Detect which cell encompasses the target text, then output its (X, Y) center coordinate. 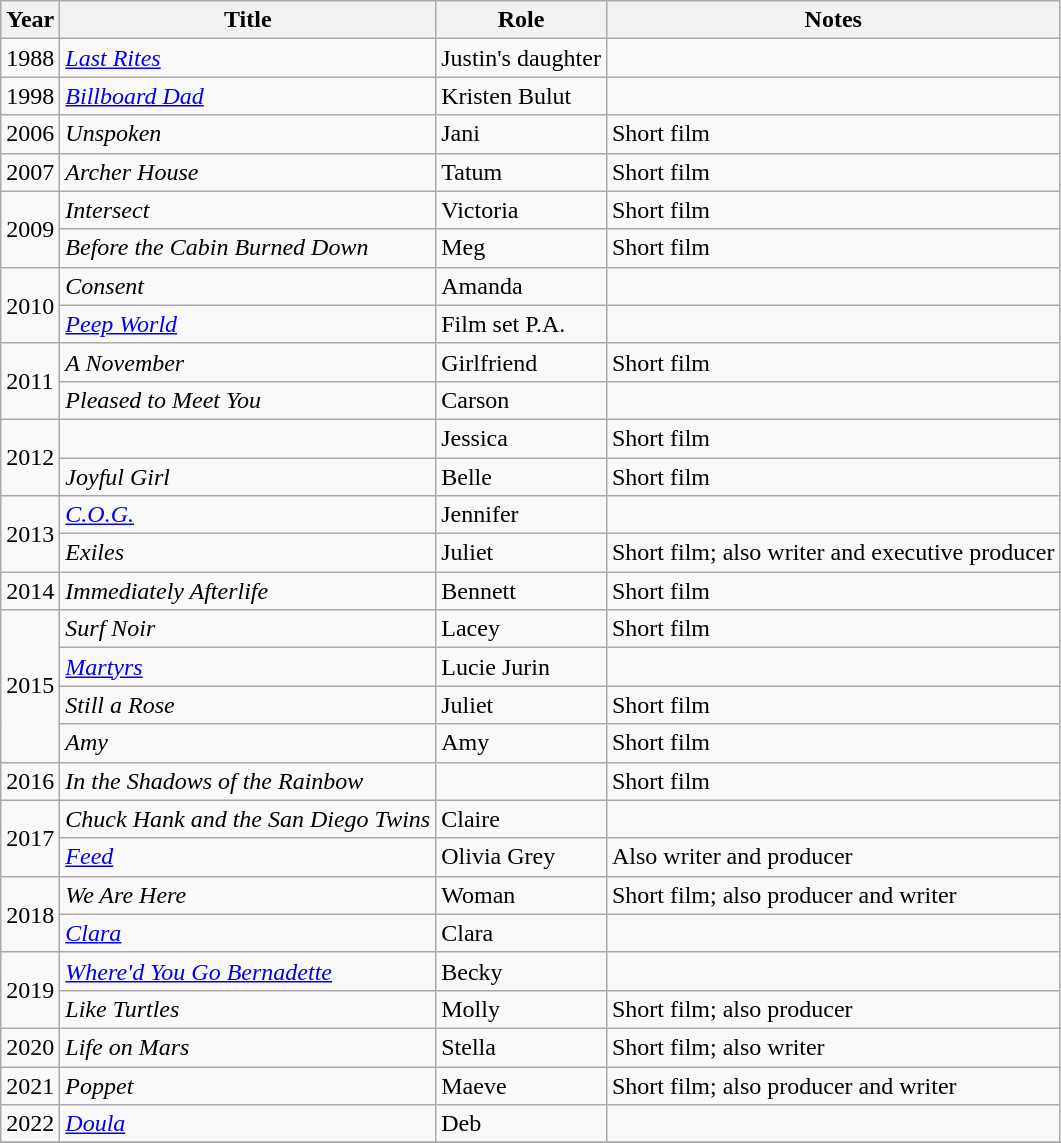
Belle (522, 477)
2009 (30, 229)
Where'd You Go Bernadette (248, 971)
2015 (30, 686)
2022 (30, 1124)
Deb (522, 1124)
2013 (30, 534)
Doula (248, 1124)
1998 (30, 96)
A November (248, 362)
2017 (30, 838)
Chuck Hank and the San Diego Twins (248, 819)
Joyful Girl (248, 477)
Unspoken (248, 134)
Short film; also writer (833, 1047)
Meg (522, 248)
Jennifer (522, 515)
Consent (248, 286)
Pleased to Meet You (248, 400)
2006 (30, 134)
Like Turtles (248, 1009)
2019 (30, 990)
In the Shadows of the Rainbow (248, 781)
We Are Here (248, 895)
Before the Cabin Burned Down (248, 248)
Immediately Afterlife (248, 591)
Bennett (522, 591)
Poppet (248, 1085)
Amanda (522, 286)
Feed (248, 857)
2020 (30, 1047)
Stella (522, 1047)
Lacey (522, 629)
Carson (522, 400)
C.O.G. (248, 515)
Also writer and producer (833, 857)
Becky (522, 971)
Short film; also writer and executive producer (833, 553)
Peep World (248, 324)
Kristen Bulut (522, 96)
Last Rites (248, 58)
Woman (522, 895)
Surf Noir (248, 629)
2018 (30, 914)
Maeve (522, 1085)
2011 (30, 381)
Title (248, 20)
Justin's daughter (522, 58)
Role (522, 20)
1988 (30, 58)
Short film; also producer (833, 1009)
Martyrs (248, 667)
Olivia Grey (522, 857)
Life on Mars (248, 1047)
Archer House (248, 172)
2016 (30, 781)
Jessica (522, 438)
Still a Rose (248, 705)
Jani (522, 134)
2021 (30, 1085)
2007 (30, 172)
Notes (833, 20)
Billboard Dad (248, 96)
Claire (522, 819)
Tatum (522, 172)
Molly (522, 1009)
Victoria (522, 210)
2014 (30, 591)
Film set P.A. (522, 324)
2010 (30, 305)
Lucie Jurin (522, 667)
Intersect (248, 210)
2012 (30, 457)
Girlfriend (522, 362)
Exiles (248, 553)
Year (30, 20)
